Find where the given text appears and provide that cell's center as [X, Y] coordinate. 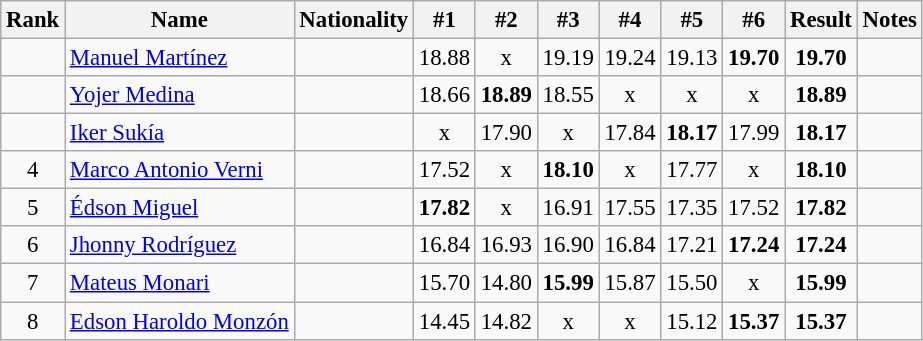
14.45 [445, 321]
Mateus Monari [180, 283]
19.13 [692, 58]
Nationality [354, 20]
Rank [33, 20]
Édson Miguel [180, 208]
Iker Sukía [180, 133]
18.88 [445, 58]
Manuel Martínez [180, 58]
Notes [890, 20]
16.93 [506, 245]
Result [822, 20]
6 [33, 245]
4 [33, 170]
17.84 [630, 133]
15.50 [692, 283]
7 [33, 283]
#6 [754, 20]
#1 [445, 20]
18.55 [568, 95]
14.82 [506, 321]
16.90 [568, 245]
#4 [630, 20]
15.70 [445, 283]
Yojer Medina [180, 95]
15.12 [692, 321]
17.55 [630, 208]
Name [180, 20]
Edson Haroldo Monzón [180, 321]
16.91 [568, 208]
8 [33, 321]
15.87 [630, 283]
19.19 [568, 58]
#2 [506, 20]
17.21 [692, 245]
5 [33, 208]
Jhonny Rodríguez [180, 245]
17.77 [692, 170]
#3 [568, 20]
19.24 [630, 58]
Marco Antonio Verni [180, 170]
#5 [692, 20]
17.35 [692, 208]
18.66 [445, 95]
17.90 [506, 133]
14.80 [506, 283]
17.99 [754, 133]
